Extract the [X, Y] coordinate from the center of the cell holding the provided text.  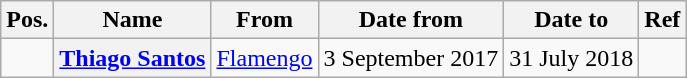
Ref [662, 20]
3 September 2017 [411, 58]
31 July 2018 [572, 58]
From [264, 20]
Thiago Santos [132, 58]
Date to [572, 20]
Date from [411, 20]
Pos. [28, 20]
Name [132, 20]
Flamengo [264, 58]
